Find where the given text appears and provide that cell's center as [x, y] coordinate. 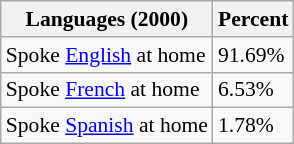
Percent [253, 19]
Languages (2000) [107, 19]
Spoke English at home [107, 55]
91.69% [253, 55]
Spoke French at home [107, 90]
1.78% [253, 126]
Spoke Spanish at home [107, 126]
6.53% [253, 90]
